Return the (X, Y) coordinate for the center point of the cell that contains the specified text.  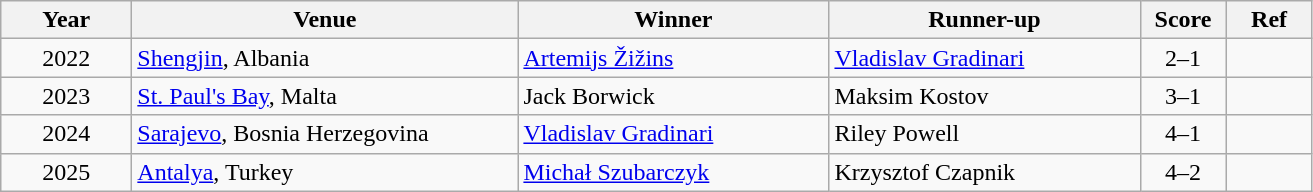
Maksim Kostov (984, 96)
Michał Szubarczyk (674, 172)
Antalya, Turkey (325, 172)
3–1 (1183, 96)
Jack Borwick (674, 96)
2–1 (1183, 58)
2024 (66, 134)
Artemijs Žižins (674, 58)
2022 (66, 58)
St. Paul's Bay, Malta (325, 96)
2025 (66, 172)
4–1 (1183, 134)
Riley Powell (984, 134)
Runner-up (984, 20)
Ref (1269, 20)
Year (66, 20)
Sarajevo, Bosnia Herzegovina (325, 134)
Krzysztof Czapnik (984, 172)
Shengjin, Albania (325, 58)
4–2 (1183, 172)
Winner (674, 20)
Venue (325, 20)
2023 (66, 96)
Score (1183, 20)
